From the cell containing the given text, extract its center point as (X, Y) coordinate. 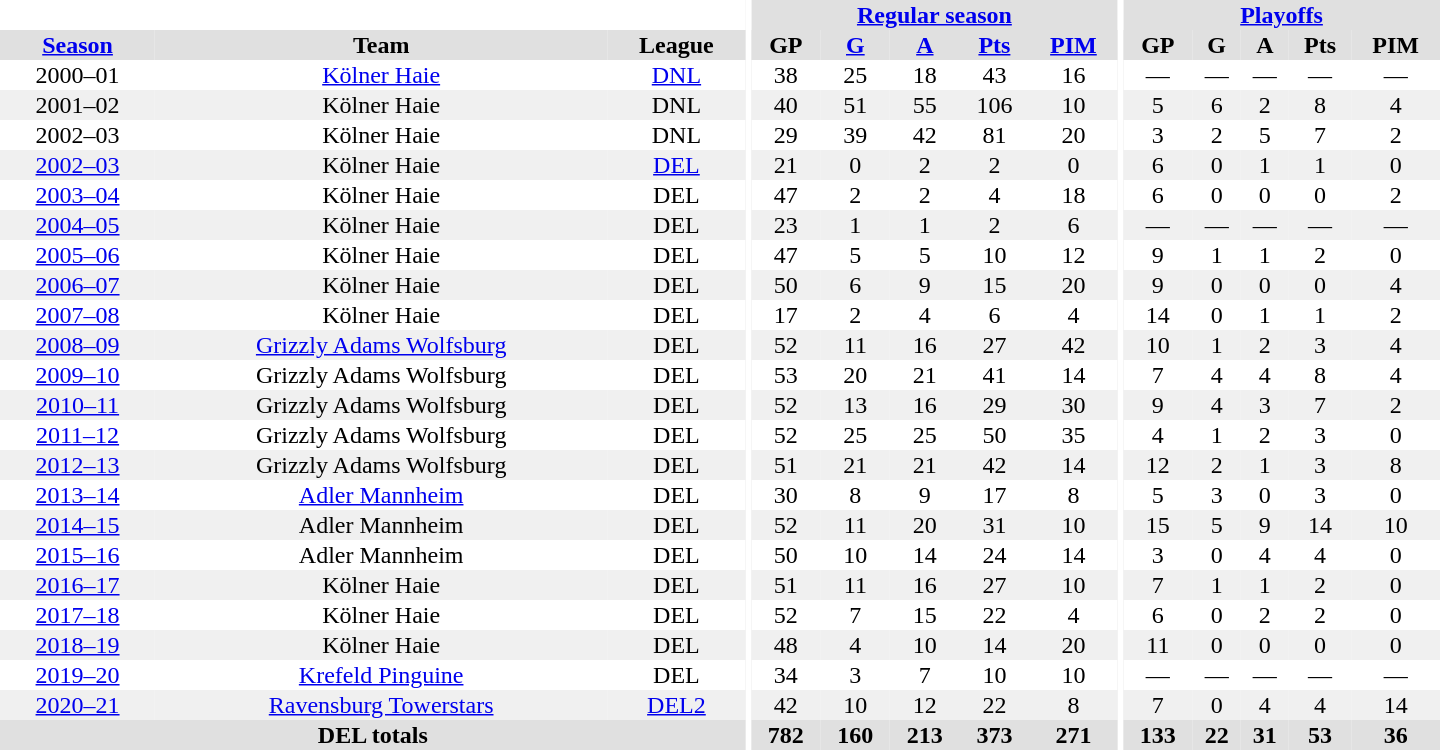
23 (786, 225)
43 (995, 75)
2020–21 (78, 705)
39 (856, 135)
2016–17 (78, 585)
2010–11 (78, 405)
2008–09 (78, 345)
League (676, 45)
40 (786, 105)
2006–07 (78, 285)
2011–12 (78, 435)
2019–20 (78, 675)
2012–13 (78, 465)
782 (786, 735)
36 (1396, 735)
2018–19 (78, 645)
271 (1074, 735)
2000–01 (78, 75)
41 (995, 375)
2014–15 (78, 525)
34 (786, 675)
35 (1074, 435)
Team (381, 45)
81 (995, 135)
160 (856, 735)
2009–10 (78, 375)
DEL2 (676, 705)
Playoffs (1282, 15)
106 (995, 105)
213 (925, 735)
2003–04 (78, 195)
2001–02 (78, 105)
DEL totals (373, 735)
373 (995, 735)
2007–08 (78, 315)
Krefeld Pinguine (381, 675)
24 (995, 555)
13 (856, 405)
133 (1158, 735)
Season (78, 45)
2013–14 (78, 495)
48 (786, 645)
Regular season (934, 15)
2015–16 (78, 555)
2017–18 (78, 615)
2004–05 (78, 225)
2005–06 (78, 255)
38 (786, 75)
Ravensburg Towerstars (381, 705)
55 (925, 105)
